Capture the cell that displays the provided text and extract its [x, y] central coordinate. 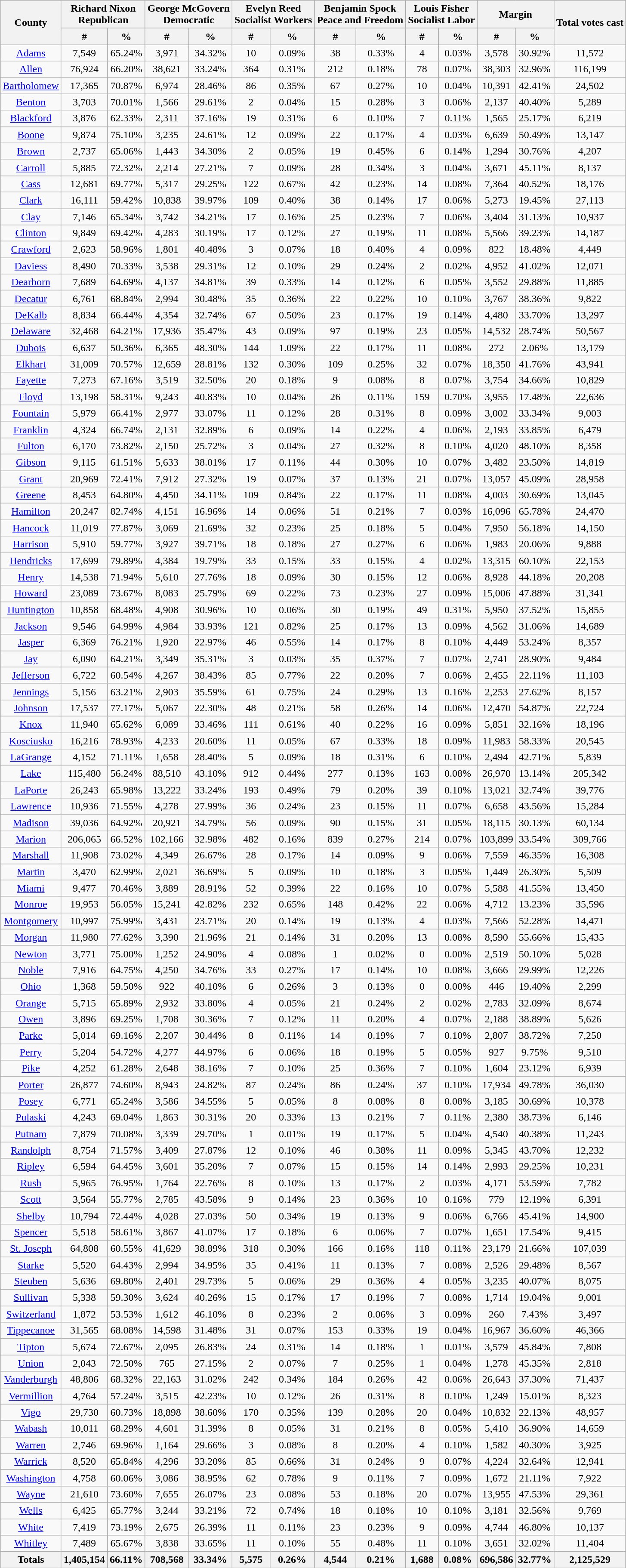
118 [422, 1248]
Brown [31, 151]
8,357 [590, 642]
33.93% [210, 626]
6,479 [590, 429]
4,028 [167, 1216]
32,468 [84, 331]
19,953 [84, 904]
6,639 [496, 135]
17.48% [534, 397]
2,299 [590, 986]
1,368 [84, 986]
4,250 [167, 970]
9,415 [590, 1232]
7,808 [590, 1347]
Harrison [31, 544]
25.79% [210, 593]
1,294 [496, 151]
27.87% [210, 1150]
31.06% [534, 626]
5,518 [84, 1232]
59.42% [126, 200]
5,885 [84, 167]
10,231 [590, 1167]
3,349 [167, 659]
144 [251, 348]
6,089 [167, 724]
58.31% [126, 397]
27.15% [210, 1363]
3,925 [590, 1445]
DeKalb [31, 315]
0.38% [381, 1150]
8,083 [167, 593]
2,783 [496, 1003]
10,829 [590, 380]
3,181 [496, 1510]
1.09% [292, 348]
38.95% [210, 1478]
Fayette [31, 380]
13,179 [590, 348]
22.13% [534, 1412]
24,470 [590, 512]
8,075 [590, 1281]
Franklin [31, 429]
8,754 [84, 1150]
0.50% [292, 315]
12,232 [590, 1150]
48.30% [210, 348]
7,922 [590, 1478]
68.08% [126, 1330]
40.30% [534, 1445]
1,983 [496, 544]
3,185 [496, 1101]
28.46% [210, 86]
2,623 [84, 250]
3,867 [167, 1232]
927 [496, 1052]
139 [336, 1412]
3,515 [167, 1396]
27,113 [590, 200]
44.97% [210, 1052]
71,437 [590, 1380]
35.31% [210, 659]
41,629 [167, 1248]
34.76% [210, 970]
38.60% [210, 1412]
32.64% [534, 1461]
28.74% [534, 331]
696,586 [496, 1560]
Wells [31, 1510]
2,741 [496, 659]
17,365 [84, 86]
25.17% [534, 118]
38.43% [210, 675]
Posey [31, 1101]
15,006 [496, 593]
14,598 [167, 1330]
45.84% [534, 1347]
64.43% [126, 1265]
73.82% [126, 446]
163 [422, 774]
6,637 [84, 348]
20,545 [590, 741]
3,482 [496, 462]
2,977 [167, 413]
26.83% [210, 1347]
66.41% [126, 413]
36.90% [534, 1429]
912 [251, 774]
10,137 [590, 1527]
31.13% [534, 216]
0.65% [292, 904]
56 [251, 823]
5,156 [84, 691]
12,681 [84, 184]
60,134 [590, 823]
88,510 [167, 774]
97 [336, 331]
1,863 [167, 1117]
14,532 [496, 331]
Grant [31, 479]
1,672 [496, 1478]
63.21% [126, 691]
193 [251, 790]
40.07% [534, 1281]
Louis FisherSocialist Labor [441, 15]
3,896 [84, 1019]
4,764 [84, 1396]
11,103 [590, 675]
17,934 [496, 1085]
54.72% [126, 1052]
50,567 [590, 331]
68.48% [126, 610]
73.67% [126, 593]
1,612 [167, 1314]
3,889 [167, 888]
Sullivan [31, 1298]
34.66% [534, 380]
272 [496, 348]
7,146 [84, 216]
3,538 [167, 266]
0.42% [381, 904]
56.24% [126, 774]
19.40% [534, 986]
13,198 [84, 397]
76.21% [126, 642]
Starke [31, 1265]
40.38% [534, 1134]
30.36% [210, 1019]
Tipton [31, 1347]
24,502 [590, 86]
3,470 [84, 872]
31.48% [210, 1330]
18,176 [590, 184]
Warren [31, 1445]
53 [336, 1494]
6,219 [590, 118]
7,419 [84, 1527]
48,957 [590, 1412]
Porter [31, 1085]
41.76% [534, 364]
59.30% [126, 1298]
482 [251, 839]
0.75% [292, 691]
50 [251, 1216]
73.02% [126, 855]
9,849 [84, 233]
4,151 [167, 512]
8,358 [590, 446]
20,921 [167, 823]
7,566 [496, 921]
28.90% [534, 659]
9,003 [590, 413]
2,207 [167, 1036]
32.02% [534, 1543]
Cass [31, 184]
29.73% [210, 1281]
6,771 [84, 1101]
60.06% [126, 1478]
Whitley [31, 1543]
Gibson [31, 462]
4,137 [167, 282]
3,971 [167, 53]
59.50% [126, 986]
Floyd [31, 397]
29.61% [210, 102]
Crawford [31, 250]
3,244 [167, 1510]
18,196 [590, 724]
21.66% [534, 1248]
Tippecanoe [31, 1330]
45.41% [534, 1216]
32.96% [534, 69]
Marion [31, 839]
32.16% [534, 724]
42.23% [210, 1396]
55.66% [534, 937]
5,851 [496, 724]
38.73% [534, 1117]
3,564 [84, 1199]
260 [496, 1314]
18,898 [167, 1412]
29.99% [534, 970]
48.10% [534, 446]
11,885 [590, 282]
65.34% [126, 216]
65.62% [126, 724]
Hendricks [31, 561]
1,449 [496, 872]
23,179 [496, 1248]
34.11% [210, 495]
5,028 [590, 954]
45.09% [534, 479]
5,910 [84, 544]
33.20% [210, 1461]
9,477 [84, 888]
2,043 [84, 1363]
9,001 [590, 1298]
22,163 [167, 1380]
8,453 [84, 495]
13,147 [590, 135]
Vanderburgh [31, 1380]
2,903 [167, 691]
0.55% [292, 642]
34.81% [210, 282]
Adams [31, 53]
74.60% [126, 1085]
69.16% [126, 1036]
13.23% [534, 904]
71.94% [126, 577]
39.71% [210, 544]
36 [251, 806]
2,021 [167, 872]
71.55% [126, 806]
11,940 [84, 724]
2,311 [167, 118]
29.70% [210, 1134]
62.33% [126, 118]
Hamilton [31, 512]
214 [422, 839]
166 [336, 1248]
27.76% [210, 577]
20.06% [534, 544]
17,699 [84, 561]
Scott [31, 1199]
16 [422, 724]
26,643 [496, 1380]
St. Joseph [31, 1248]
1,252 [167, 954]
132 [251, 364]
12,226 [590, 970]
Newton [31, 954]
17,537 [84, 708]
102,166 [167, 839]
62 [251, 1478]
116,199 [590, 69]
2,746 [84, 1445]
Delaware [31, 331]
34.55% [210, 1101]
0.44% [292, 774]
4,354 [167, 315]
Allen [31, 69]
37.52% [534, 610]
3,404 [496, 216]
65.98% [126, 790]
4,171 [496, 1183]
32.56% [534, 1510]
Ohio [31, 986]
12.19% [534, 1199]
9,510 [590, 1052]
20,969 [84, 479]
29,730 [84, 1412]
6,391 [590, 1199]
White [31, 1527]
28.91% [210, 888]
55.77% [126, 1199]
61 [251, 691]
2,188 [496, 1019]
4,283 [167, 233]
16,308 [590, 855]
53.24% [534, 642]
79.89% [126, 561]
72.67% [126, 1347]
11,243 [590, 1134]
27.32% [210, 479]
13,045 [590, 495]
35.20% [210, 1167]
Randolph [31, 1150]
1,443 [167, 151]
47.88% [534, 593]
10,997 [84, 921]
42.71% [534, 757]
30.44% [210, 1036]
4,758 [84, 1478]
14,150 [590, 528]
34.79% [210, 823]
7.43% [534, 1314]
33.85% [534, 429]
60.73% [126, 1412]
11,980 [84, 937]
42.82% [210, 904]
Dearborn [31, 282]
5,715 [84, 1003]
4,267 [167, 675]
73.60% [126, 1494]
13,297 [590, 315]
3,497 [590, 1314]
45.11% [534, 167]
5,979 [84, 413]
21,610 [84, 1494]
30.19% [210, 233]
0.37% [381, 659]
3,519 [167, 380]
23.12% [534, 1068]
22.97% [210, 642]
2,993 [496, 1167]
Benton [31, 102]
11,983 [496, 741]
232 [251, 904]
26,970 [496, 774]
Jasper [31, 642]
0.66% [292, 1461]
Knox [31, 724]
13,057 [496, 479]
40.26% [210, 1298]
41.55% [534, 888]
2,932 [167, 1003]
Lake [31, 774]
11,572 [590, 53]
Johnson [31, 708]
13,955 [496, 1494]
3,002 [496, 413]
39,776 [590, 790]
3,767 [496, 299]
153 [336, 1330]
Parke [31, 1036]
27.99% [210, 806]
27.03% [210, 1216]
8,520 [84, 1461]
30.76% [534, 151]
1,764 [167, 1183]
Owen [31, 1019]
6,761 [84, 299]
45.35% [534, 1363]
40.83% [210, 397]
Hancock [31, 528]
Richard NixonRepublican [103, 15]
4,544 [336, 1560]
Clay [31, 216]
40 [336, 724]
Vigo [31, 1412]
2,214 [167, 167]
4,712 [496, 904]
70.87% [126, 86]
17,936 [167, 331]
1,604 [496, 1068]
8,834 [84, 315]
26.30% [534, 872]
10,937 [590, 216]
3,955 [496, 397]
65.78% [534, 512]
27.62% [534, 691]
19.79% [210, 561]
71.57% [126, 1150]
12,071 [590, 266]
5,674 [84, 1347]
Decatur [31, 299]
24.90% [210, 954]
40.40% [534, 102]
6,170 [84, 446]
Fulton [31, 446]
309,766 [590, 839]
49.78% [534, 1085]
Marshall [31, 855]
Howard [31, 593]
7,364 [496, 184]
13,222 [167, 790]
64.92% [126, 823]
8,567 [590, 1265]
5,410 [496, 1429]
17.54% [534, 1232]
Shelby [31, 1216]
34.32% [210, 53]
1,651 [496, 1232]
70.57% [126, 364]
122 [251, 184]
68.29% [126, 1429]
53.53% [126, 1314]
26.67% [210, 855]
76.95% [126, 1183]
72.41% [126, 479]
LaPorte [31, 790]
69.77% [126, 184]
32.77% [534, 1560]
15,435 [590, 937]
16,096 [496, 512]
6,369 [84, 642]
23.50% [534, 462]
0.29% [381, 691]
Noble [31, 970]
29.48% [534, 1265]
4,296 [167, 1461]
1,920 [167, 642]
4,952 [496, 266]
4,562 [496, 626]
9,243 [167, 397]
121 [251, 626]
Monroe [31, 904]
54.87% [534, 708]
40.10% [210, 986]
1,164 [167, 1445]
10,858 [84, 610]
34.30% [210, 151]
21.69% [210, 528]
Martin [31, 872]
2,455 [496, 675]
Daviess [31, 266]
Greene [31, 495]
7,489 [84, 1543]
7,879 [84, 1134]
70.46% [126, 888]
4,480 [496, 315]
1,872 [84, 1314]
4,003 [496, 495]
82.74% [126, 512]
Union [31, 1363]
4,540 [496, 1134]
37.30% [534, 1380]
46.80% [534, 1527]
26,877 [84, 1085]
35.47% [210, 331]
43.56% [534, 806]
148 [336, 904]
52.28% [534, 921]
4,277 [167, 1052]
57.24% [126, 1396]
38,303 [496, 69]
8,590 [496, 937]
6,146 [590, 1117]
9,484 [590, 659]
14,187 [590, 233]
3,703 [84, 102]
2,675 [167, 1527]
242 [251, 1380]
3,742 [167, 216]
Kosciusko [31, 741]
16,111 [84, 200]
922 [167, 986]
64.45% [126, 1167]
70.33% [126, 266]
43.70% [534, 1150]
58.61% [126, 1232]
20,208 [590, 577]
76,924 [84, 69]
33.70% [534, 315]
107,039 [590, 1248]
13,021 [496, 790]
Bartholomew [31, 86]
15,241 [167, 904]
5,839 [590, 757]
22,636 [590, 397]
23.71% [210, 921]
Steuben [31, 1281]
3,754 [496, 380]
65.77% [126, 1510]
24.61% [210, 135]
31,565 [84, 1330]
66.52% [126, 839]
72.50% [126, 1363]
Blackford [31, 118]
28,958 [590, 479]
58.33% [534, 741]
206,065 [84, 839]
446 [496, 986]
31,009 [84, 364]
72.44% [126, 1216]
33.21% [210, 1510]
66.11% [126, 1560]
3,601 [167, 1167]
5,588 [496, 888]
Spencer [31, 1232]
0.84% [292, 495]
779 [496, 1199]
9,822 [590, 299]
0.41% [292, 1265]
318 [251, 1248]
29.88% [534, 282]
48,806 [84, 1380]
3,876 [84, 118]
9,546 [84, 626]
2.06% [534, 348]
159 [422, 397]
765 [167, 1363]
Lawrence [31, 806]
50.10% [534, 954]
24.82% [210, 1085]
32.50% [210, 380]
6,939 [590, 1068]
5,204 [84, 1052]
115,480 [84, 774]
1,278 [496, 1363]
40.52% [534, 184]
Putnam [31, 1134]
822 [496, 250]
0.74% [292, 1510]
29.66% [210, 1445]
4,278 [167, 806]
41.02% [534, 266]
8,323 [590, 1396]
39.97% [210, 200]
3,671 [496, 167]
38.01% [210, 462]
5,014 [84, 1036]
1,658 [167, 757]
0.61% [292, 724]
Benjamin SpockPeace and Freedom [360, 15]
0.82% [292, 626]
65.89% [126, 1003]
212 [336, 69]
6,722 [84, 675]
Vermillion [31, 1396]
53.59% [534, 1183]
Perry [31, 1052]
Elkhart [31, 364]
3,624 [167, 1298]
65.67% [126, 1543]
2,737 [84, 151]
8,674 [590, 1003]
64.80% [126, 495]
55 [336, 1543]
22,153 [590, 561]
14,689 [590, 626]
31,341 [590, 593]
16.96% [210, 512]
75.00% [126, 954]
73.19% [126, 1527]
34.21% [210, 216]
9,115 [84, 462]
2,095 [167, 1347]
50.49% [534, 135]
18,115 [496, 823]
Rush [31, 1183]
6,766 [496, 1216]
10,391 [496, 86]
Jay [31, 659]
5,626 [590, 1019]
36,030 [590, 1085]
11,908 [84, 855]
19.45% [534, 200]
5,566 [496, 233]
3,409 [167, 1150]
58.96% [126, 250]
33.07% [210, 413]
4,324 [84, 429]
42.41% [534, 86]
20,247 [84, 512]
64,808 [84, 1248]
4,908 [167, 610]
26.07% [210, 1494]
2,648 [167, 1068]
11,019 [84, 528]
70.08% [126, 1134]
7,782 [590, 1183]
47.53% [534, 1494]
4,984 [167, 626]
43 [251, 331]
33.65% [210, 1543]
32.98% [210, 839]
13,315 [496, 561]
30.13% [534, 823]
Totals [31, 1560]
2,785 [167, 1199]
0.48% [381, 1543]
4,384 [167, 561]
Jefferson [31, 675]
9,888 [590, 544]
14,471 [590, 921]
56.18% [534, 528]
61.28% [126, 1068]
5,509 [590, 872]
1,688 [422, 1560]
1,582 [496, 1445]
36.69% [210, 872]
30.96% [210, 610]
25.72% [210, 446]
62.99% [126, 872]
30.92% [534, 53]
14,659 [590, 1429]
43.58% [210, 1199]
6,594 [84, 1167]
66.74% [126, 429]
29,361 [590, 1494]
4,224 [496, 1461]
35,596 [590, 904]
6,365 [167, 348]
Miami [31, 888]
Huntington [31, 610]
72 [251, 1510]
21.11% [534, 1478]
5,317 [167, 184]
111 [251, 724]
69.04% [126, 1117]
60.54% [126, 675]
35.59% [210, 691]
5,610 [167, 577]
18,350 [496, 364]
46.10% [210, 1314]
14,819 [590, 462]
Orange [31, 1003]
10,936 [84, 806]
364 [251, 69]
33.80% [210, 1003]
12,659 [167, 364]
2,818 [590, 1363]
9,874 [84, 135]
3,586 [167, 1101]
1,801 [167, 250]
2,131 [167, 429]
5,950 [496, 610]
22.76% [210, 1183]
4,233 [167, 741]
1,565 [496, 118]
Clinton [31, 233]
39.23% [534, 233]
10,832 [496, 1412]
69.25% [126, 1019]
33.54% [534, 839]
1,566 [167, 102]
71.11% [126, 757]
67.16% [126, 380]
12,470 [496, 708]
0.45% [381, 151]
40.48% [210, 250]
2,526 [496, 1265]
77.62% [126, 937]
3,086 [167, 1478]
7,559 [496, 855]
Jennings [31, 691]
Morgan [31, 937]
3,838 [167, 1543]
77.17% [126, 708]
44.18% [534, 577]
36.60% [534, 1330]
10,011 [84, 1429]
8,490 [84, 266]
8,157 [590, 691]
0.78% [292, 1478]
2,193 [496, 429]
16,967 [496, 1330]
0.39% [292, 888]
6,974 [167, 86]
2,807 [496, 1036]
Pulaski [31, 1117]
Carroll [31, 167]
64.69% [126, 282]
Wayne [31, 1494]
4,450 [167, 495]
28.81% [210, 364]
Henry [31, 577]
0.77% [292, 675]
5,633 [167, 462]
3,390 [167, 937]
78.93% [126, 741]
8,137 [590, 167]
3,771 [84, 954]
1,714 [496, 1298]
32.09% [534, 1003]
46.35% [534, 855]
2,494 [496, 757]
103,899 [496, 839]
10,838 [167, 200]
75.99% [126, 921]
277 [336, 774]
41.07% [210, 1232]
3,666 [496, 970]
5,345 [496, 1150]
2,401 [167, 1281]
3,927 [167, 544]
1,249 [496, 1396]
3,552 [496, 282]
4,243 [84, 1117]
5,338 [84, 1298]
16,216 [84, 741]
8,943 [167, 1085]
38.36% [534, 299]
5,067 [167, 708]
58 [336, 708]
72.32% [126, 167]
Montgomery [31, 921]
7,912 [167, 479]
1,708 [167, 1019]
64.99% [126, 626]
9.75% [534, 1052]
50.36% [126, 348]
4,744 [496, 1527]
26,243 [84, 790]
11,404 [590, 1543]
31.39% [210, 1429]
69 [251, 593]
59.77% [126, 544]
10,378 [590, 1101]
65.06% [126, 151]
22,724 [590, 708]
12,941 [590, 1461]
18.48% [534, 250]
7,549 [84, 53]
Total votes cast [590, 22]
2,380 [496, 1117]
Switzerland [31, 1314]
3,339 [167, 1134]
65.84% [126, 1461]
3,579 [496, 1347]
839 [336, 839]
14,538 [84, 577]
Jackson [31, 626]
2,125,529 [590, 1560]
7,689 [84, 282]
2,519 [496, 954]
Margin [515, 15]
Wabash [31, 1429]
22.11% [534, 675]
32.89% [210, 429]
15,855 [590, 610]
184 [336, 1380]
Pike [31, 1068]
0.32% [381, 446]
5,520 [84, 1265]
George McGovernDemocratic [188, 15]
5,636 [84, 1281]
4,152 [84, 757]
2,150 [167, 446]
Warrick [31, 1461]
7,655 [167, 1494]
52 [251, 888]
29.31% [210, 266]
77.87% [126, 528]
69.80% [126, 1281]
70.01% [126, 102]
Clark [31, 200]
90 [336, 823]
60.55% [126, 1248]
0.49% [292, 790]
3,578 [496, 53]
0.70% [458, 397]
4,020 [496, 446]
66.20% [126, 69]
5,289 [590, 102]
61.51% [126, 462]
5,965 [84, 1183]
8,928 [496, 577]
6,658 [496, 806]
78 [422, 69]
20.60% [210, 741]
13.14% [534, 774]
5,575 [251, 1560]
1,405,154 [84, 1560]
38.16% [210, 1068]
69.42% [126, 233]
County [31, 22]
6,090 [84, 659]
4,349 [167, 855]
43.10% [210, 774]
51 [336, 512]
3,069 [167, 528]
49 [422, 610]
87 [251, 1085]
43,941 [590, 364]
708,568 [167, 1560]
2,253 [496, 691]
26.39% [210, 1527]
7,250 [590, 1036]
3,651 [496, 1543]
6,425 [84, 1510]
38,621 [167, 69]
3,431 [167, 921]
15.01% [534, 1396]
Evelyn ReedSocialist Workers [274, 15]
0.67% [292, 184]
15,284 [590, 806]
23,089 [84, 593]
170 [251, 1412]
60.10% [534, 561]
13,450 [590, 888]
Fountain [31, 413]
10,794 [84, 1216]
Madison [31, 823]
19.04% [534, 1298]
48 [251, 708]
30.48% [210, 299]
4,601 [167, 1429]
37.16% [210, 118]
28.40% [210, 757]
64.75% [126, 970]
66.44% [126, 315]
4,252 [84, 1068]
38.72% [534, 1036]
68.32% [126, 1380]
69.96% [126, 1445]
56.05% [126, 904]
73 [336, 593]
30.31% [210, 1117]
7,950 [496, 528]
22.30% [210, 708]
Washington [31, 1478]
5,273 [496, 200]
31.02% [210, 1380]
21.96% [210, 937]
27.21% [210, 167]
68.84% [126, 299]
39,036 [84, 823]
46,366 [590, 1330]
4,207 [590, 151]
Ripley [31, 1167]
205,342 [590, 774]
Boone [31, 135]
7,273 [84, 380]
Dubois [31, 348]
14,900 [590, 1216]
2,137 [496, 102]
44 [336, 462]
LaGrange [31, 757]
75.10% [126, 135]
79 [336, 790]
34.95% [210, 1265]
9,769 [590, 1510]
7,916 [84, 970]
33.46% [210, 724]
